Identify which cell holds the provided text, then report its (X, Y) central coordinate. 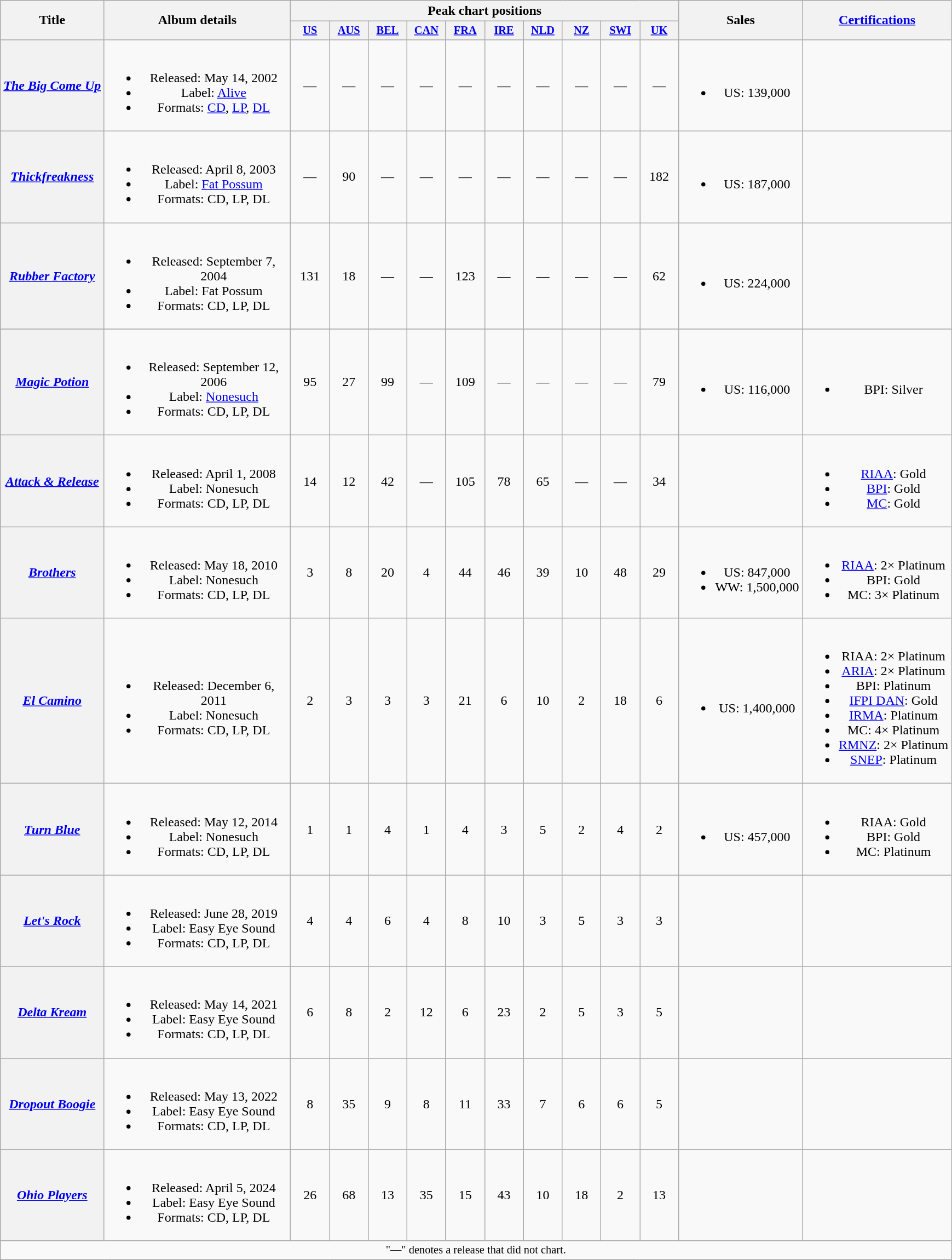
79 (659, 382)
The Big Come Up (53, 85)
Let's Rock (53, 921)
105 (465, 481)
21 (465, 701)
9 (388, 1104)
99 (388, 382)
US: 847,000WW: 1,500,000 (740, 573)
US: 139,000 (740, 85)
46 (504, 573)
Dropout Boogie (53, 1104)
39 (543, 573)
95 (310, 382)
RIAA: 2× PlatinumARIA: 2× PlatinumBPI: PlatinumIFPI DAN: GoldIRMA: PlatinumMC: 4× PlatinumRMNZ: 2× PlatinumSNEP: Platinum (877, 701)
RIAA: 2× PlatinumBPI: GoldMC: 3× Platinum (877, 573)
48 (621, 573)
26 (310, 1195)
131 (310, 276)
20 (388, 573)
78 (504, 481)
NLD (543, 31)
US (310, 31)
14 (310, 481)
Album details (197, 20)
29 (659, 573)
109 (465, 382)
Turn Blue (53, 829)
Released: September 7, 2004Label: Fat PossumFormats: CD, LP, DL (197, 276)
"—" denotes a release that did not chart. (476, 1250)
Rubber Factory (53, 276)
Sales (740, 20)
US: 187,000 (740, 177)
Released: May 13, 2022Label: Easy Eye SoundFormats: CD, LP, DL (197, 1104)
68 (349, 1195)
Released: April 5, 2024Label: Easy Eye SoundFormats: CD, LP, DL (197, 1195)
US: 116,000 (740, 382)
RIAA: GoldBPI: GoldMC: Platinum (877, 829)
182 (659, 177)
BPI: Silver (877, 382)
BEL (388, 31)
123 (465, 276)
42 (388, 481)
90 (349, 177)
23 (504, 1012)
UK (659, 31)
Certifications (877, 20)
11 (465, 1104)
Ohio Players (53, 1195)
Attack & Release (53, 481)
Delta Kream (53, 1012)
US: 224,000 (740, 276)
El Camino (53, 701)
Released: May 14, 2002Label: AliveFormats: CD, LP, DL (197, 85)
Peak chart positions (485, 11)
Released: April 8, 2003Label: Fat PossumFormats: CD, LP, DL (197, 177)
33 (504, 1104)
RIAA: GoldBPI: GoldMC: Gold (877, 481)
Released: May 12, 2014Label: NonesuchFormats: CD, LP, DL (197, 829)
Released: April 1, 2008Label: NonesuchFormats: CD, LP, DL (197, 481)
Released: May 18, 2010Label: NonesuchFormats: CD, LP, DL (197, 573)
27 (349, 382)
SWI (621, 31)
62 (659, 276)
US: 457,000 (740, 829)
Title (53, 20)
CAN (426, 31)
Released: June 28, 2019Label: Easy Eye SoundFormats: CD, LP, DL (197, 921)
Brothers (53, 573)
15 (465, 1195)
FRA (465, 31)
IRE (504, 31)
NZ (581, 31)
7 (543, 1104)
US: 1,400,000 (740, 701)
43 (504, 1195)
Released: September 12, 2006Label: NonesuchFormats: CD, LP, DL (197, 382)
Released: May 14, 2021Label: Easy Eye SoundFormats: CD, LP, DL (197, 1012)
Magic Potion (53, 382)
AUS (349, 31)
Thickfreakness (53, 177)
44 (465, 573)
34 (659, 481)
65 (543, 481)
Released: December 6, 2011Label: NonesuchFormats: CD, LP, DL (197, 701)
